Find where the given text appears and provide that cell's center as (x, y) coordinate. 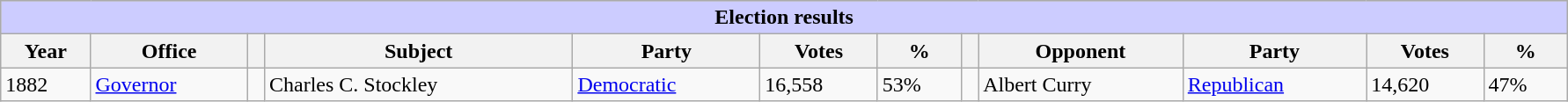
Opponent (1081, 51)
Subject (418, 51)
Election results (785, 18)
Charles C. Stockley (418, 84)
1882 (46, 84)
14,620 (1425, 84)
16,558 (818, 84)
Albert Curry (1081, 84)
Republican (1274, 84)
Governor (169, 84)
Democratic (667, 84)
Office (169, 51)
Year (46, 51)
53% (919, 84)
47% (1526, 84)
